From the cell containing the given text, extract its center point as (X, Y) coordinate. 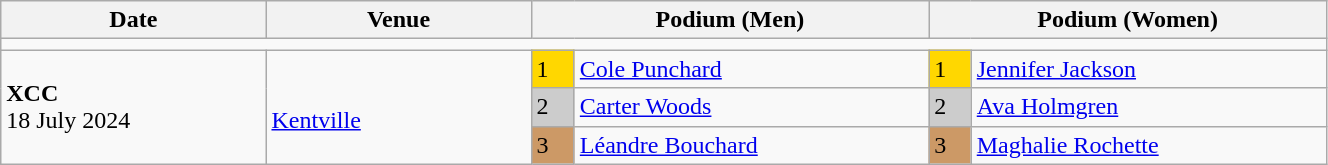
Léandre Bouchard (751, 145)
Podium (Men) (730, 20)
Ava Holmgren (1148, 107)
XCC 18 July 2024 (134, 107)
Date (134, 20)
Jennifer Jackson (1148, 69)
Kentville (398, 107)
Cole Punchard (751, 69)
Venue (398, 20)
Carter Woods (751, 107)
Podium (Women) (1128, 20)
Maghalie Rochette (1148, 145)
